Locate the cell with the specified text and output its [x, y] center coordinate. 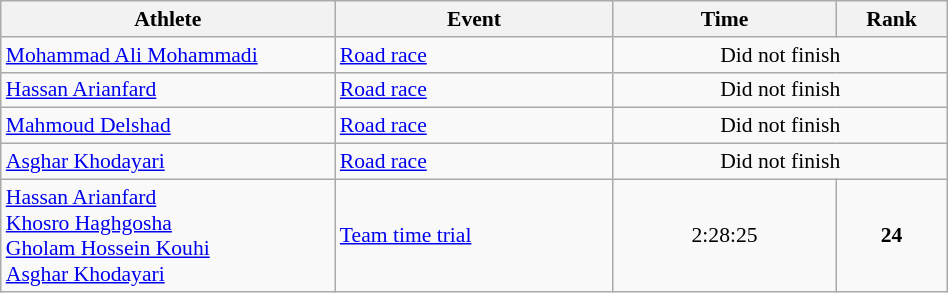
Rank [892, 19]
Mohammad Ali Mohammadi [168, 55]
Mahmoud Delshad [168, 126]
Time [724, 19]
Team time trial [474, 235]
2:28:25 [724, 235]
Asghar Khodayari [168, 162]
Athlete [168, 19]
Hassan Arianfard [168, 90]
24 [892, 235]
Hassan ArianfardKhosro HaghgoshaGholam Hossein KouhiAsghar Khodayari [168, 235]
Event [474, 19]
